Extract the [X, Y] coordinate from the center of the cell holding the provided text.  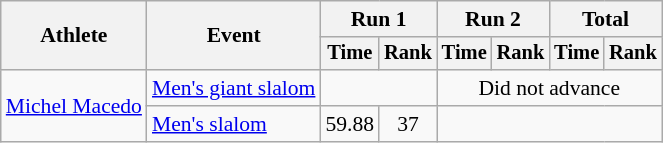
Run 2 [493, 19]
59.88 [350, 124]
Athlete [74, 36]
37 [408, 124]
Michel Macedo [74, 106]
Men's slalom [234, 124]
Run 1 [378, 19]
Event [234, 36]
Total [605, 19]
Men's giant slalom [234, 88]
Did not advance [550, 88]
